Find where the given text appears and provide that cell's center as (X, Y) coordinate. 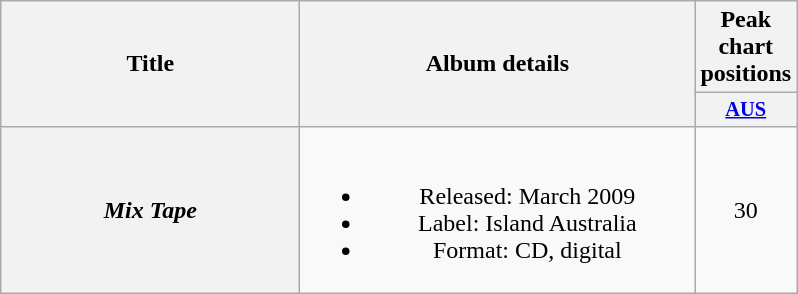
AUS (746, 110)
Peak chart positions (746, 47)
30 (746, 210)
Album details (498, 64)
Mix Tape (150, 210)
Released: March 2009Label: Island AustraliaFormat: CD, digital (498, 210)
Title (150, 64)
